Determine the (X, Y) coordinate at the center of the cell enclosing the given text.  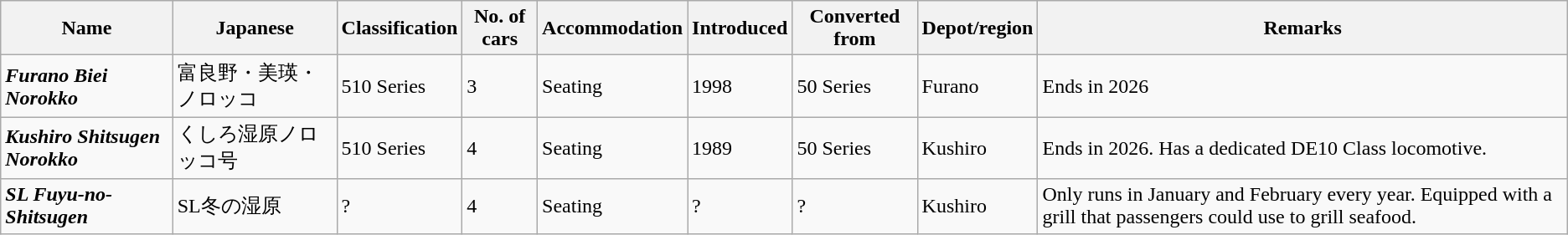
Accommodation (613, 28)
Furano (977, 86)
Introduced (740, 28)
Ends in 2026 (1302, 86)
Remarks (1302, 28)
Kushiro Shitsugen Norokko (87, 148)
SL冬の湿原 (255, 206)
Furano Biei Norokko (87, 86)
1989 (740, 148)
Ends in 2026. Has a dedicated DE10 Class locomotive. (1302, 148)
Depot/region (977, 28)
No. of cars (500, 28)
くしろ湿原ノロッコ号 (255, 148)
Name (87, 28)
3 (500, 86)
Japanese (255, 28)
SL Fuyu-no-Shitsugen (87, 206)
1998 (740, 86)
Only runs in January and February every year. Equipped with a grill that passengers could use to grill seafood. (1302, 206)
Converted from (854, 28)
Classification (400, 28)
富良野・美瑛・ノロッコ (255, 86)
